Output the (X, Y) coordinate of the center of the cell containing the given text.  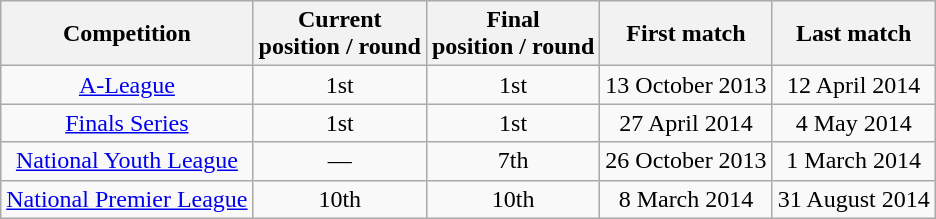
— (340, 161)
13 October 2013 (686, 85)
26 October 2013 (686, 161)
8 March 2014 (686, 199)
12 April 2014 (854, 85)
27 April 2014 (686, 123)
National Youth League (127, 161)
National Premier League (127, 199)
Competition (127, 34)
Finals Series (127, 123)
Last match (854, 34)
4 May 2014 (854, 123)
7th (512, 161)
Final position / round (512, 34)
31 August 2014 (854, 199)
Current position / round (340, 34)
1 March 2014 (854, 161)
First match (686, 34)
A-League (127, 85)
